Identify which cell holds the provided text, then report its (x, y) central coordinate. 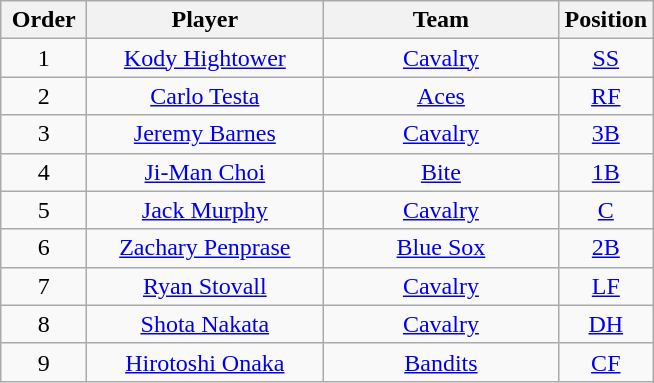
Jack Murphy (205, 210)
2 (44, 96)
Jeremy Barnes (205, 134)
2B (606, 248)
8 (44, 324)
SS (606, 58)
5 (44, 210)
RF (606, 96)
Hirotoshi Onaka (205, 362)
LF (606, 286)
Player (205, 20)
Shota Nakata (205, 324)
3 (44, 134)
Ryan Stovall (205, 286)
CF (606, 362)
7 (44, 286)
Zachary Penprase (205, 248)
Aces (441, 96)
Carlo Testa (205, 96)
Blue Sox (441, 248)
Bite (441, 172)
6 (44, 248)
C (606, 210)
DH (606, 324)
Team (441, 20)
Kody Hightower (205, 58)
Ji-Man Choi (205, 172)
Order (44, 20)
4 (44, 172)
Bandits (441, 362)
1B (606, 172)
3B (606, 134)
9 (44, 362)
1 (44, 58)
Position (606, 20)
